For the text-containing cell, return its midpoint in [X, Y] coordinate format. 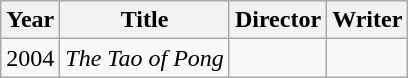
The Tao of Pong [145, 58]
Year [30, 20]
Writer [368, 20]
2004 [30, 58]
Title [145, 20]
Director [278, 20]
